Detect which cell encompasses the target text, then output its (x, y) center coordinate. 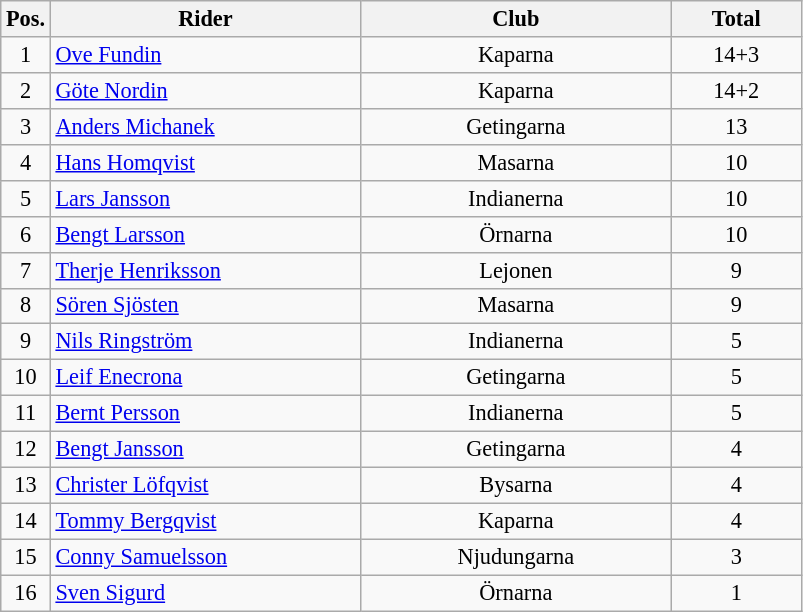
12 (26, 450)
Conny Samuelsson (205, 557)
Therje Henriksson (205, 270)
Bysarna (516, 485)
Bernt Persson (205, 414)
Nils Ringström (205, 342)
Lars Jansson (205, 198)
Total (736, 19)
15 (26, 557)
Anders Michanek (205, 126)
Bengt Jansson (205, 450)
Club (516, 19)
Njudungarna (516, 557)
11 (26, 414)
Christer Löfqvist (205, 485)
14+2 (736, 90)
8 (26, 306)
Hans Homqvist (205, 162)
Leif Enecrona (205, 378)
Tommy Bergqvist (205, 521)
16 (26, 593)
14 (26, 521)
Lejonen (516, 270)
Göte Nordin (205, 90)
Sven Sigurd (205, 593)
2 (26, 90)
Pos. (26, 19)
14+3 (736, 55)
Ove Fundin (205, 55)
Sören Sjösten (205, 306)
Bengt Larsson (205, 234)
7 (26, 270)
Rider (205, 19)
6 (26, 234)
